Identify which cell holds the provided text, then report its (X, Y) central coordinate. 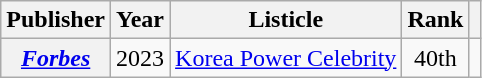
Korea Power Celebrity (286, 58)
Forbes (56, 58)
40th (436, 58)
Listicle (286, 20)
2023 (140, 58)
Year (140, 20)
Publisher (56, 20)
Rank (436, 20)
